Capture the cell that displays the provided text and extract its [X, Y] central coordinate. 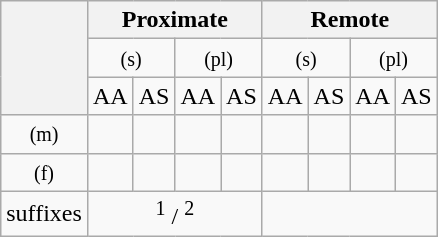
1 / 2 [174, 214]
suffixes [44, 214]
Proximate [174, 20]
(f) [44, 172]
Remote [350, 20]
(m) [44, 134]
